Detect which cell encompasses the target text, then output its [x, y] center coordinate. 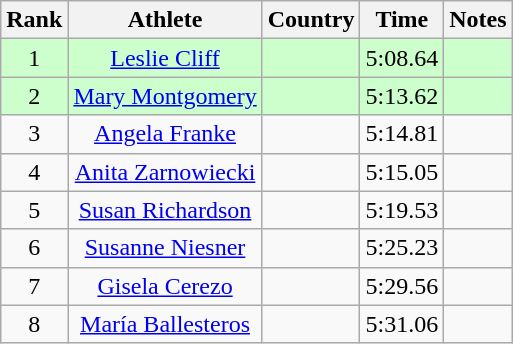
5:15.05 [402, 172]
8 [34, 324]
Leslie Cliff [165, 58]
6 [34, 248]
5:08.64 [402, 58]
5:19.53 [402, 210]
5:31.06 [402, 324]
Notes [478, 20]
Gisela Cerezo [165, 286]
1 [34, 58]
5:25.23 [402, 248]
7 [34, 286]
Susan Richardson [165, 210]
5 [34, 210]
5:13.62 [402, 96]
Country [311, 20]
Athlete [165, 20]
Rank [34, 20]
Time [402, 20]
3 [34, 134]
María Ballesteros [165, 324]
5:29.56 [402, 286]
5:14.81 [402, 134]
Anita Zarnowiecki [165, 172]
2 [34, 96]
Susanne Niesner [165, 248]
4 [34, 172]
Angela Franke [165, 134]
Mary Montgomery [165, 96]
